Locate the cell with the specified text and output its (x, y) center coordinate. 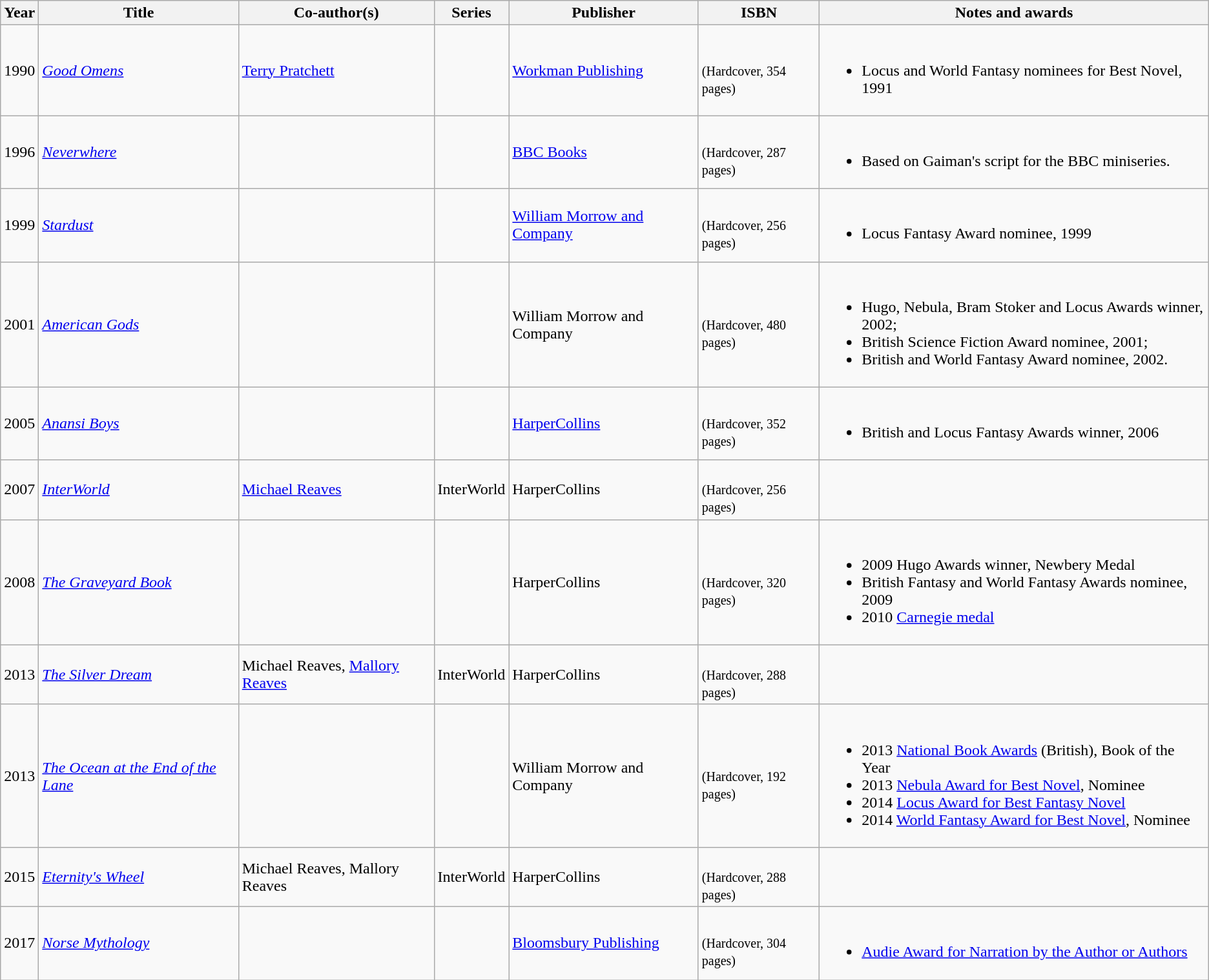
The Ocean at the End of the Lane (138, 775)
Norse Mythology (138, 943)
2001 (19, 324)
ISBN (758, 13)
(Hardcover, 320 pages) (758, 582)
Bloomsbury Publishing (603, 943)
(Hardcover, 352 pages) (758, 424)
American Gods (138, 324)
Terry Pratchett (336, 70)
The Silver Dream (138, 674)
Anansi Boys (138, 424)
Eternity's Wheel (138, 877)
Series (471, 13)
2005 (19, 424)
(Hardcover, 480 pages) (758, 324)
Stardust (138, 225)
1996 (19, 152)
Good Omens (138, 70)
Locus and World Fantasy nominees for Best Novel, 1991 (1014, 70)
British and Locus Fantasy Awards winner, 2006 (1014, 424)
Co-author(s) (336, 13)
(Hardcover, 354 pages) (758, 70)
2007 (19, 490)
Based on Gaiman's script for the BBC miniseries. (1014, 152)
Publisher (603, 13)
Hugo, Nebula, Bram Stoker and Locus Awards winner, 2002;British Science Fiction Award nominee, 2001;British and World Fantasy Award nominee, 2002. (1014, 324)
Audie Award for Narration by the Author or Authors (1014, 943)
1990 (19, 70)
2009 Hugo Awards winner, Newbery MedalBritish Fantasy and World Fantasy Awards nominee, 20092010 Carnegie medal (1014, 582)
(Hardcover, 192 pages) (758, 775)
Neverwhere (138, 152)
Notes and awards (1014, 13)
2015 (19, 877)
Locus Fantasy Award nominee, 1999 (1014, 225)
Workman Publishing (603, 70)
2017 (19, 943)
1999 (19, 225)
(Hardcover, 287 pages) (758, 152)
Title (138, 13)
BBC Books (603, 152)
The Graveyard Book (138, 582)
(Hardcover, 304 pages) (758, 943)
2008 (19, 582)
Year (19, 13)
Michael Reaves (336, 490)
